Provide the [x, y] coordinate of the cell's center where the given text is located.  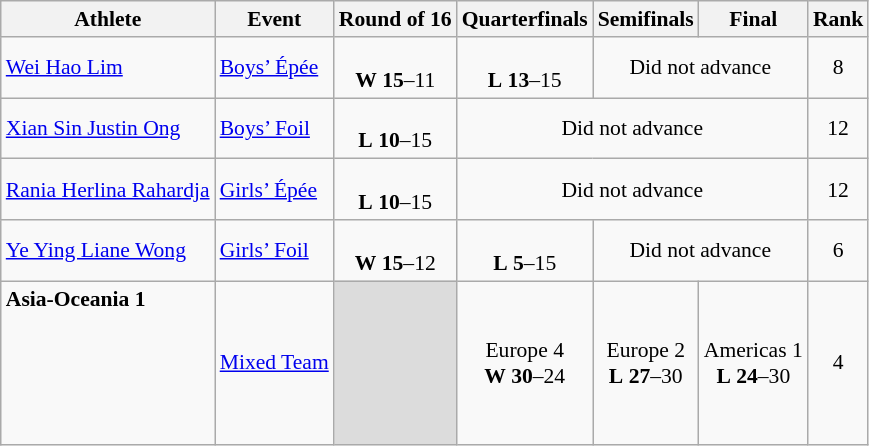
Ye Ying Liane Wong [108, 250]
Rania Herlina Rahardja [108, 190]
Wei Hao Lim [108, 68]
Girls’ Épée [274, 190]
6 [838, 250]
Event [274, 19]
Quarterfinals [525, 19]
Girls’ Foil [274, 250]
8 [838, 68]
Round of 16 [396, 19]
Europe 4 W 30–24 [525, 362]
L 5–15 [525, 250]
Boys’ Foil [274, 128]
Xian Sin Justin Ong [108, 128]
Athlete [108, 19]
L 13–15 [525, 68]
W 15–11 [396, 68]
Americas 1 L 24–30 [754, 362]
W 15–12 [396, 250]
Asia-Oceania 1 [108, 362]
4 [838, 362]
Boys’ Épée [274, 68]
Rank [838, 19]
Final [754, 19]
Mixed Team [274, 362]
Semifinals [646, 19]
Europe 2 L 27–30 [646, 362]
